Capture the cell that displays the provided text and extract its (X, Y) central coordinate. 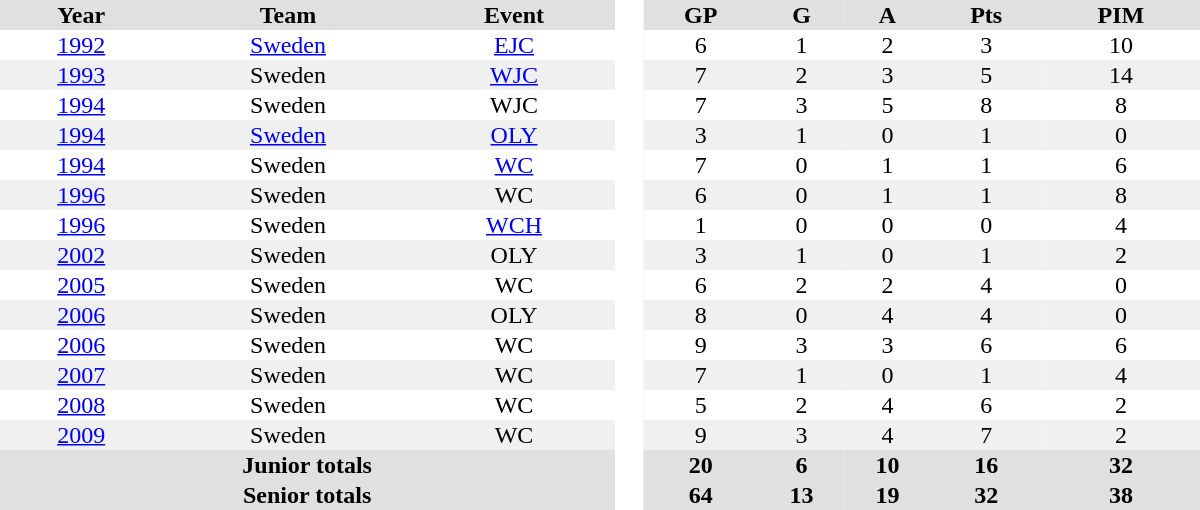
2009 (81, 435)
GP (701, 15)
Junior totals (307, 465)
EJC (514, 45)
2007 (81, 375)
16 (986, 465)
38 (1121, 495)
19 (887, 495)
20 (701, 465)
13 (802, 495)
1992 (81, 45)
WCH (514, 225)
Senior totals (307, 495)
2002 (81, 255)
Team (288, 15)
2005 (81, 285)
14 (1121, 75)
Event (514, 15)
64 (701, 495)
1993 (81, 75)
A (887, 15)
2008 (81, 405)
G (802, 15)
Pts (986, 15)
PIM (1121, 15)
Year (81, 15)
